Pinpoint the cell where the given text exists, returning its (X, Y) midpoint coordinate. 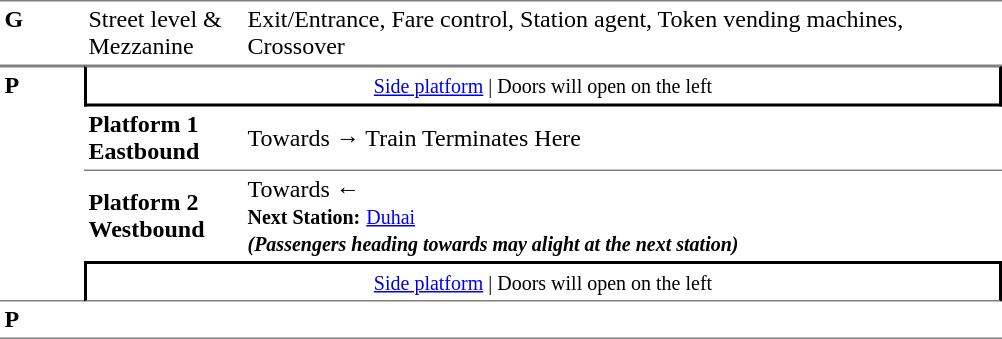
P (42, 184)
Towards → Train Terminates Here (622, 138)
Exit/Entrance, Fare control, Station agent, Token vending machines, Crossover (622, 33)
G (42, 33)
Platform 1Eastbound (164, 138)
Street level & Mezzanine (164, 33)
Platform 2Westbound (164, 216)
Towards ← Next Station: Duhai(Passengers heading towards may alight at the next station) (622, 216)
